Capture the cell that displays the provided text and extract its (X, Y) central coordinate. 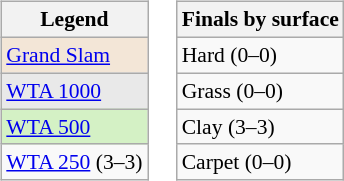
WTA 1000 (74, 91)
WTA 500 (74, 127)
Finals by surface (260, 20)
Grass (0–0) (260, 91)
Legend (74, 20)
Carpet (0–0) (260, 162)
WTA 250 (3–3) (74, 162)
Clay (3–3) (260, 127)
Hard (0–0) (260, 55)
Grand Slam (74, 55)
